Pinpoint the cell where the given text exists, returning its [x, y] midpoint coordinate. 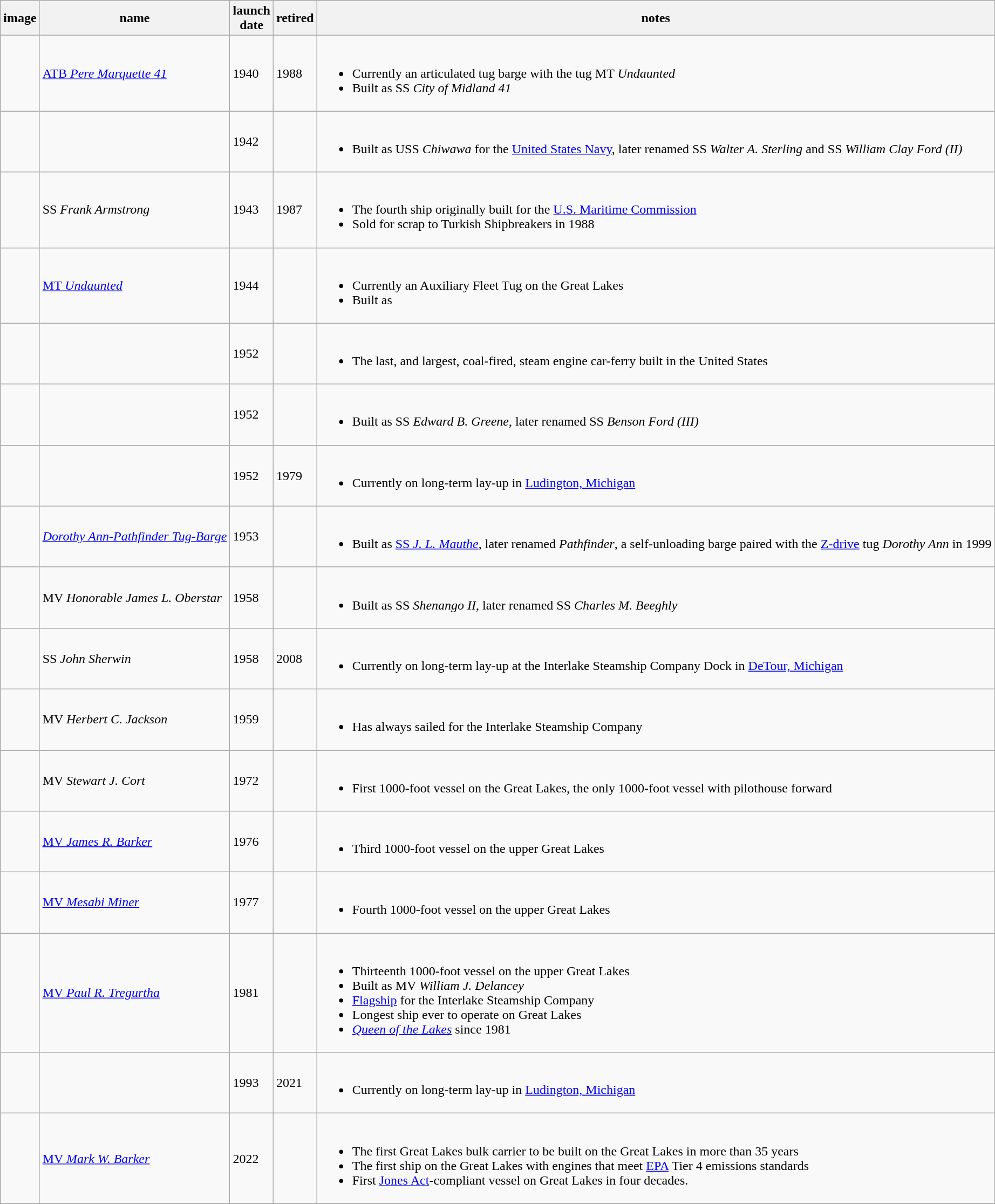
retired [295, 18]
1953 [251, 536]
SS Frank Armstrong [135, 210]
1981 [251, 993]
1987 [295, 210]
Dorothy Ann-Pathfinder Tug-Barge [135, 536]
1940 [251, 73]
Third 1000-foot vessel on the upper Great Lakes [656, 842]
1942 [251, 141]
image [20, 18]
Fourth 1000-foot vessel on the upper Great Lakes [656, 903]
First 1000-foot vessel on the Great Lakes, the only 1000-foot vessel with pilothouse forward [656, 780]
1972 [251, 780]
1993 [251, 1083]
Currently on long-term lay-up at the Interlake Steamship Company Dock in DeTour, Michigan [656, 658]
1944 [251, 285]
Built as SS Edward B. Greene, later renamed SS Benson Ford (III) [656, 414]
MV Mark W. Barker [135, 1159]
MV Honorable James L. Oberstar [135, 598]
MT Undaunted [135, 285]
1979 [295, 476]
The last, and largest, coal-fired, steam engine car-ferry built in the United States [656, 354]
1959 [251, 720]
1976 [251, 842]
2022 [251, 1159]
Currently an articulated tug barge with the tug MT UndauntedBuilt as SS City of Midland 41 [656, 73]
2008 [295, 658]
MV James R. Barker [135, 842]
The fourth ship originally built for the U.S. Maritime CommissionSold for scrap to Turkish Shipbreakers in 1988 [656, 210]
notes [656, 18]
2021 [295, 1083]
launchdate [251, 18]
Built as SS J. L. Mauthe, later renamed Pathfinder, a self-unloading barge paired with the Z-drive tug Dorothy Ann in 1999 [656, 536]
Built as SS Shenango II, later renamed SS Charles M. Beeghly [656, 598]
Built as USS Chiwawa for the United States Navy, later renamed SS Walter A. Sterling and SS William Clay Ford (II) [656, 141]
MV Mesabi Miner [135, 903]
name [135, 18]
MV Stewart J. Cort [135, 780]
MV Herbert C. Jackson [135, 720]
1943 [251, 210]
SS John Sherwin [135, 658]
Has always sailed for the Interlake Steamship Company [656, 720]
Currently an Auxiliary Fleet Tug on the Great LakesBuilt as [656, 285]
MV Paul R. Tregurtha [135, 993]
1988 [295, 73]
ATB Pere Marquette 41 [135, 73]
1977 [251, 903]
